Determine the (x, y) coordinate at the center of the cell enclosing the given text.  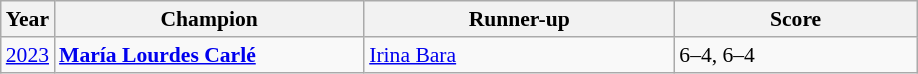
María Lourdes Carlé (209, 55)
Year (28, 19)
Runner-up (519, 19)
6–4, 6–4 (796, 55)
Score (796, 19)
Irina Bara (519, 55)
Champion (209, 19)
2023 (28, 55)
